Pinpoint the cell where the given text exists, returning its [X, Y] midpoint coordinate. 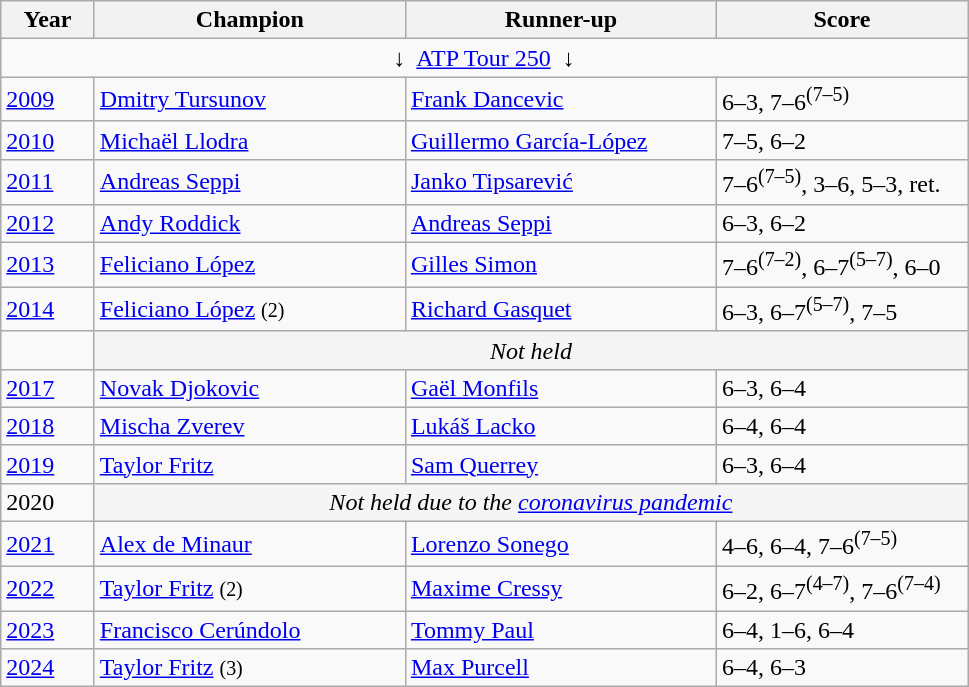
Year [48, 20]
6–4, 6–4 [842, 426]
2018 [48, 426]
Richard Gasquet [560, 310]
Taylor Fritz [250, 464]
Runner-up [560, 20]
Janko Tipsarević [560, 182]
Francisco Cerúndolo [250, 630]
6–2, 6–7(4–7), 7–6(7–4) [842, 588]
2012 [48, 223]
Tommy Paul [560, 630]
6–3, 7–6(7–5) [842, 100]
7–5, 6–2 [842, 140]
Feliciano López [250, 264]
Champion [250, 20]
Taylor Fritz (3) [250, 668]
2014 [48, 310]
Dmitry Tursunov [250, 100]
2024 [48, 668]
Frank Dancevic [560, 100]
Mischa Zverev [250, 426]
7–6(7–5), 3–6, 5–3, ret. [842, 182]
7–6(7–2), 6–7(5–7), 6–0 [842, 264]
2017 [48, 388]
2009 [48, 100]
Not held [530, 350]
4–6, 6–4, 7–6(7–5) [842, 544]
Score [842, 20]
Lukáš Lacko [560, 426]
Alex de Minaur [250, 544]
2020 [48, 502]
Taylor Fritz (2) [250, 588]
2021 [48, 544]
6–4, 6–3 [842, 668]
2022 [48, 588]
2010 [48, 140]
6–3, 6–7(5–7), 7–5 [842, 310]
Sam Querrey [560, 464]
6–3, 6–2 [842, 223]
Novak Djokovic [250, 388]
Andy Roddick [250, 223]
Feliciano López (2) [250, 310]
6–4, 1–6, 6–4 [842, 630]
↓ ATP Tour 250 ↓ [484, 58]
Lorenzo Sonego [560, 544]
Max Purcell [560, 668]
2023 [48, 630]
2013 [48, 264]
Not held due to the coronavirus pandemic [530, 502]
2019 [48, 464]
Guillermo García-López [560, 140]
Gilles Simon [560, 264]
Gaël Monfils [560, 388]
Michaël Llodra [250, 140]
Maxime Cressy [560, 588]
2011 [48, 182]
